Scan for the cell matching the given text and deliver its (x, y) coordinate at center. 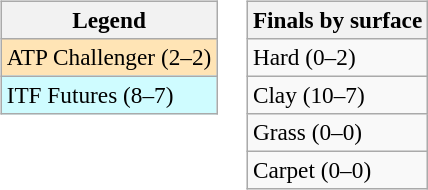
Legend (108, 20)
Carpet (0–0) (337, 171)
ATP Challenger (2–2) (108, 57)
Clay (10–7) (337, 95)
ITF Futures (8–7) (108, 95)
Finals by surface (337, 20)
Hard (0–2) (337, 57)
Grass (0–0) (337, 133)
